Return [X, Y] of the center of cell containing provided text 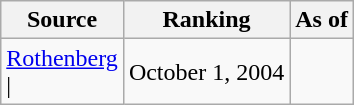
October 1, 2004 [206, 72]
Ranking [206, 20]
As of [322, 20]
Rothenberg| [62, 72]
Source [62, 20]
